Capture the cell that displays the provided text and extract its (x, y) central coordinate. 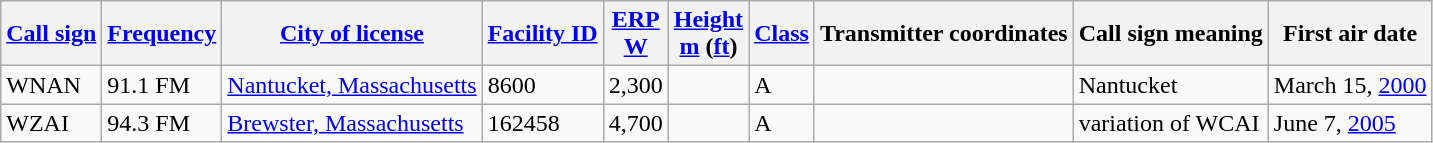
variation of WCAI (1170, 123)
Frequency (162, 34)
8600 (542, 85)
Class (782, 34)
March 15, 2000 (1350, 85)
94.3 FM (162, 123)
2,300 (636, 85)
Transmitter coordinates (944, 34)
Heightm (ft) (708, 34)
First air date (1350, 34)
WNAN (52, 85)
Brewster, Massachusetts (352, 123)
June 7, 2005 (1350, 123)
WZAI (52, 123)
162458 (542, 123)
Call sign meaning (1170, 34)
ERPW (636, 34)
Facility ID (542, 34)
4,700 (636, 123)
Nantucket (1170, 85)
Call sign (52, 34)
City of license (352, 34)
Nantucket, Massachusetts (352, 85)
91.1 FM (162, 85)
